Return the (x, y) coordinate for the center point of the cell that contains the specified text.  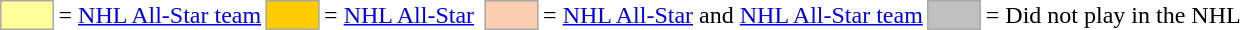
= NHL All-Star and NHL All-Star team (734, 15)
= NHL All-Star team (160, 15)
= NHL All-Star (400, 15)
